For the text-containing cell, return its midpoint in [X, Y] coordinate format. 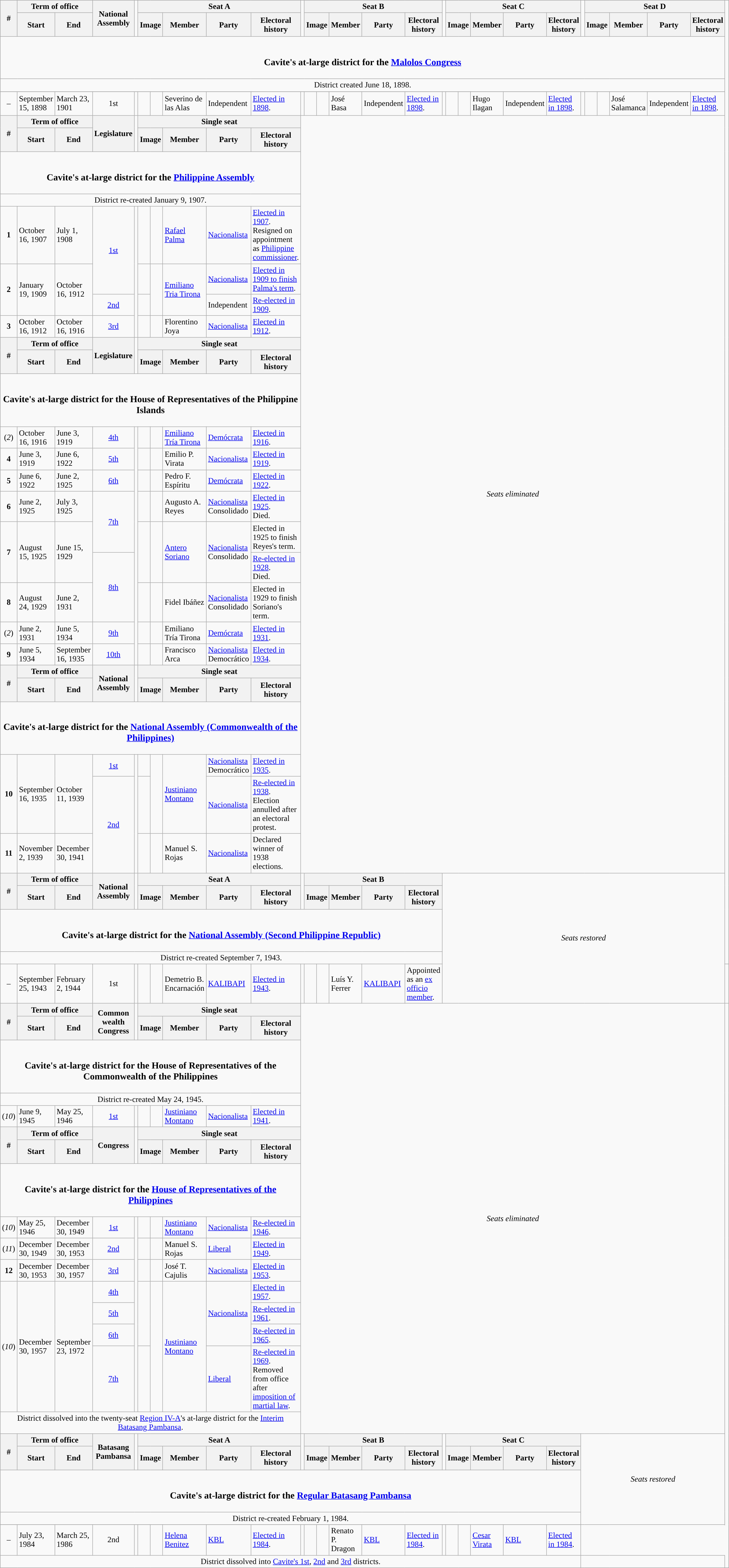
Cavite's at-large district for the House of Representatives of the Commonwealth of the Philippines [151, 1066]
Re-elected in 1928.Died. [276, 567]
11 [9, 853]
Demetrio B. Encarnación [185, 984]
March 23, 1901 [73, 103]
February 2, 1944 [73, 984]
Francisco Arca [185, 654]
12 [9, 1270]
9 [9, 654]
Declared winner of 1938 elections. [276, 853]
October 11, 1939 [73, 794]
Re-elected in 1961. [276, 1313]
Severino de las Alas [185, 103]
Elected in 1953. [276, 1270]
Elected in 1931. [276, 633]
Seat D [655, 7]
7 [9, 552]
Cavite's at-large district for the Regular Batasang Pambansa [291, 1491]
Cavite's at-large district for the National Assembly (Second Philippine Republic) [221, 930]
José T. Cajulis [185, 1270]
Antero Soriano [185, 552]
Cesar Virata [487, 1540]
June 15, 1929 [73, 552]
Cavite's at-large district for the Malolos Congress [363, 58]
October 16, 1907 [36, 235]
November 2, 1939 [36, 853]
September 25, 1943 [36, 984]
Re-elected in 1909. [276, 305]
Pedro F. Espíritu [185, 481]
July 1, 1908 [73, 235]
District dissolved into Cavite's 1st, 2nd and 3rd districts. [291, 1561]
(11) [9, 1249]
June 9, 1945 [36, 1116]
Appointed as an ex officio member. [423, 984]
CommonwealthCongress [113, 1022]
Cavite's at-large district for the National Assembly (Commonwealth of the Philippines) [151, 728]
José Basa [346, 103]
Elected in 1929 to finish Soriano's term. [276, 602]
Elected in 1941. [276, 1116]
Renato P. Dragon [346, 1540]
Cavite's at-large district for the House of Representatives of the Philippines [151, 1190]
Emilio P. Virata [185, 459]
District re-created January 9, 1907. [151, 200]
Re-elected in 1938.Election annulled after an electoral protest. [276, 805]
District created June 18, 1898. [363, 85]
10 [9, 794]
District dissolved into the twenty-seat Region IV-A's at-large district for the Interim Batasang Pambansa. [151, 1423]
Elected in 1907.Resigned on appointment as Philippine commissioner. [276, 235]
Elected in 1919. [276, 459]
Elected in 1925 to finish Reyes's term. [276, 537]
July 3, 1925 [73, 506]
January 19, 1909 [36, 289]
September 23, 1972 [73, 1347]
August 24, 1929 [36, 602]
Elected in 1925.Died. [276, 506]
Elected in 1943. [276, 984]
Elected in 1935. [276, 765]
July 23, 1984 [36, 1540]
Fidel Ibáñez [185, 602]
Emiliano Tria Tirona [185, 289]
District re-created May 24, 1945. [151, 1099]
District re-created September 7, 1943. [221, 958]
1 [9, 235]
Cavite's at-large district for the House of Representatives of the Philippine Islands [151, 400]
Re-elected in 1969.Removed from office after imposition of martial law. [276, 1379]
Luís Y. Ferrer [346, 984]
8 [9, 602]
Hugo Ilagan [487, 103]
9th [113, 633]
Elected in 1916. [276, 438]
Elected in 1949. [276, 1249]
Elected in 1922. [276, 481]
Re-elected in 1946. [276, 1227]
March 25, 1986 [73, 1540]
Elected in 1957. [276, 1292]
Elected in 1912. [276, 326]
Re-elected in 1965. [276, 1335]
5 [9, 481]
Rafael Palma [185, 235]
Florentino Joya [185, 326]
8th [113, 587]
Augusto A. Reyes [185, 506]
August 15, 1925 [36, 552]
December 30, 1941 [73, 853]
District re-created February 1, 1984. [291, 1518]
Elected in 1934. [276, 654]
September 15, 1898 [36, 103]
4 [9, 459]
10th [113, 654]
Congress [113, 1145]
José Salamanca [628, 103]
6 [9, 506]
3 [9, 326]
Helena Benitez [185, 1540]
2 [9, 289]
Elected in 1909 to finish Palma's term. [276, 279]
Cavite's at-large district for the Philippine Assembly [151, 173]
BatasangPambansa [113, 1452]
